Scan for the cell matching the given text and deliver its (X, Y) coordinate at center. 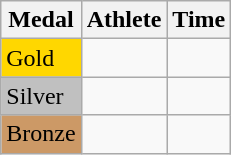
Gold (41, 58)
Athlete (124, 20)
Medal (41, 20)
Time (199, 20)
Bronze (41, 134)
Silver (41, 96)
